Find where the given text appears and provide that cell's center as [x, y] coordinate. 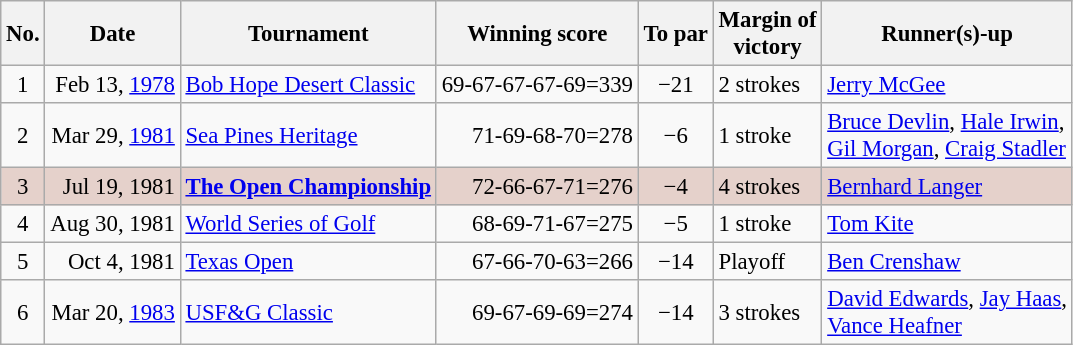
Bob Hope Desert Classic [308, 85]
67-66-70-63=266 [537, 262]
2 strokes [768, 85]
To par [676, 34]
Feb 13, 1978 [112, 85]
Tournament [308, 34]
1 [23, 85]
No. [23, 34]
Playoff [768, 262]
68-69-71-67=275 [537, 224]
Runner(s)-up [947, 34]
Mar 20, 1983 [112, 312]
69-67-67-67-69=339 [537, 85]
Oct 4, 1981 [112, 262]
6 [23, 312]
4 strokes [768, 187]
Mar 29, 1981 [112, 136]
−4 [676, 187]
Tom Kite [947, 224]
Bruce Devlin, Hale Irwin, Gil Morgan, Craig Stadler [947, 136]
−6 [676, 136]
Aug 30, 1981 [112, 224]
−5 [676, 224]
Bernhard Langer [947, 187]
Sea Pines Heritage [308, 136]
USF&G Classic [308, 312]
Ben Crenshaw [947, 262]
Winning score [537, 34]
Jul 19, 1981 [112, 187]
Texas Open [308, 262]
3 strokes [768, 312]
71-69-68-70=278 [537, 136]
Jerry McGee [947, 85]
David Edwards, Jay Haas, Vance Heafner [947, 312]
5 [23, 262]
4 [23, 224]
2 [23, 136]
3 [23, 187]
72-66-67-71=276 [537, 187]
Date [112, 34]
World Series of Golf [308, 224]
69-67-69-69=274 [537, 312]
Margin ofvictory [768, 34]
The Open Championship [308, 187]
−21 [676, 85]
